Output the (x, y) coordinate of the center of the cell containing the given text.  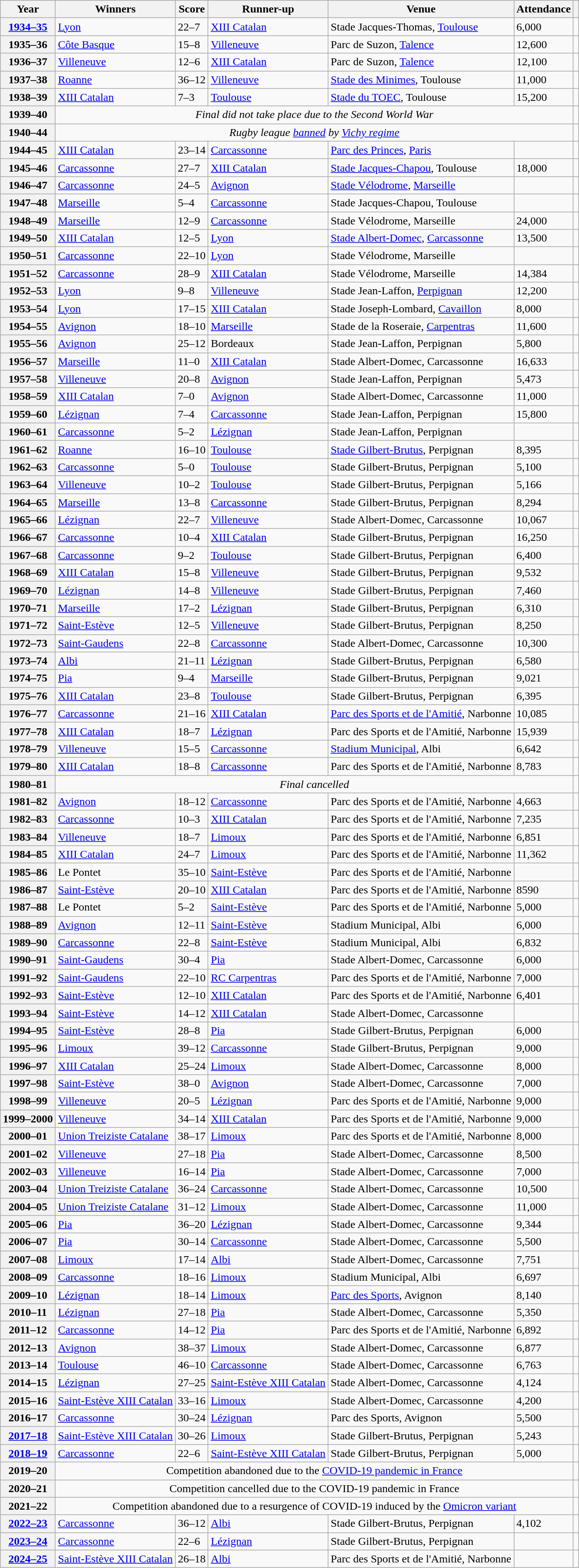
1974–75 (28, 678)
18–16 (192, 1277)
1950–51 (28, 256)
1963–64 (28, 484)
10,085 (543, 713)
1998–99 (28, 1101)
18–12 (192, 802)
1994–95 (28, 1030)
20–8 (192, 379)
2012–13 (28, 1348)
2014–15 (28, 1383)
1954–55 (28, 326)
8,294 (543, 502)
Competition cancelled due to the COVID-19 pandemic in France (315, 1488)
2005–06 (28, 1224)
17–2 (192, 608)
Competition abandoned due to a resurgence of COVID-19 induced by the Omicron variant (315, 1506)
23–8 (192, 696)
11,362 (543, 855)
2000–01 (28, 1136)
1975–76 (28, 696)
6,400 (543, 555)
9–2 (192, 555)
2020–21 (28, 1488)
1947–48 (28, 203)
1989–90 (28, 942)
1980–81 (28, 784)
2007–08 (28, 1259)
Stade de la Roseraie, Carpentras (421, 326)
Bordeaux (268, 344)
1960–61 (28, 432)
1973–74 (28, 661)
2003–04 (28, 1189)
1937–38 (28, 80)
1944–45 (28, 150)
Attendance (543, 9)
1961–62 (28, 449)
6,580 (543, 661)
1981–82 (28, 802)
1972–73 (28, 643)
17–14 (192, 1259)
17–15 (192, 309)
5,350 (543, 1312)
1993–94 (28, 1013)
1976–77 (28, 713)
23–14 (192, 150)
34–14 (192, 1119)
6,892 (543, 1330)
1977–78 (28, 731)
Stade Jacques-Thomas, Toulouse (421, 27)
9,532 (543, 573)
35–10 (192, 872)
Final cancelled (315, 784)
12–11 (192, 925)
Year (28, 9)
36–20 (192, 1224)
39–12 (192, 1048)
12–6 (192, 62)
27–7 (192, 167)
13–8 (192, 502)
8,395 (543, 449)
24,000 (543, 221)
8,250 (543, 626)
1953–54 (28, 309)
1957–58 (28, 379)
6,832 (543, 942)
30–14 (192, 1242)
14,384 (543, 273)
1999–2000 (28, 1119)
1990–91 (28, 960)
2018–19 (28, 1453)
1938–39 (28, 97)
5,100 (543, 467)
30–4 (192, 960)
1996–97 (28, 1066)
38–37 (192, 1348)
9,021 (543, 678)
Parc des Princes, Paris (421, 150)
4,663 (543, 802)
27–25 (192, 1383)
1949–50 (28, 238)
1959–60 (28, 414)
15–5 (192, 749)
1979–80 (28, 766)
2015–16 (28, 1401)
1951–52 (28, 273)
8,500 (543, 1154)
1978–79 (28, 749)
RC Carpentras (268, 978)
28–8 (192, 1030)
26–18 (192, 1559)
25–12 (192, 344)
Competition abandoned due to the COVID-19 pandemic in France (315, 1471)
2006–07 (28, 1242)
1988–89 (28, 925)
2011–12 (28, 1330)
18,000 (543, 167)
2023–24 (28, 1541)
1962–63 (28, 467)
46–10 (192, 1365)
6,642 (543, 749)
6,395 (543, 696)
10,500 (543, 1189)
8,140 (543, 1295)
7,751 (543, 1259)
7–3 (192, 97)
5–4 (192, 203)
30–26 (192, 1436)
18–10 (192, 326)
24–7 (192, 855)
Côte Basque (116, 44)
36–24 (192, 1189)
1965–66 (28, 520)
7,235 (543, 819)
1986–87 (28, 890)
12,200 (543, 291)
1946–47 (28, 185)
2013–14 (28, 1365)
2010–11 (28, 1312)
1969–70 (28, 590)
38–0 (192, 1084)
Stade du TOEC, Toulouse (421, 97)
1982–83 (28, 819)
1952–53 (28, 291)
2022–23 (28, 1524)
2004–05 (28, 1207)
1995–96 (28, 1048)
16,633 (543, 361)
7,460 (543, 590)
10–2 (192, 484)
Score (192, 9)
1945–46 (28, 167)
1956–57 (28, 361)
2009–10 (28, 1295)
28–9 (192, 273)
18–8 (192, 766)
21–11 (192, 661)
2002–03 (28, 1171)
8,783 (543, 766)
1970–71 (28, 608)
4,200 (543, 1401)
10–3 (192, 819)
2001–02 (28, 1154)
6,877 (543, 1348)
1997–98 (28, 1084)
12–9 (192, 221)
12,600 (543, 44)
Venue (421, 9)
16–10 (192, 449)
2017–18 (28, 1436)
1987–88 (28, 907)
7–4 (192, 414)
2016–17 (28, 1418)
10,067 (543, 520)
33–16 (192, 1401)
6,763 (543, 1365)
11,600 (543, 326)
1955–56 (28, 344)
Runner-up (268, 9)
1984–85 (28, 855)
15,939 (543, 731)
15,800 (543, 414)
1940–44 (28, 132)
9,344 (543, 1224)
12,100 (543, 62)
1935–36 (28, 44)
1936–37 (28, 62)
25–24 (192, 1066)
12–10 (192, 995)
2021–22 (28, 1506)
18–14 (192, 1295)
6,401 (543, 995)
Stade des Minimes, Toulouse (421, 80)
10–4 (192, 538)
13,500 (543, 238)
Rugby league banned by Vichy regime (315, 132)
5,800 (543, 344)
5,473 (543, 379)
14–8 (192, 590)
4,102 (543, 1524)
21–16 (192, 713)
9–4 (192, 678)
Winners (116, 9)
20–10 (192, 890)
2008–09 (28, 1277)
1985–86 (28, 872)
7–0 (192, 397)
1958–59 (28, 397)
1968–69 (28, 573)
8590 (543, 890)
5,166 (543, 484)
1991–92 (28, 978)
Stade Joseph-Lombard, Cavaillon (421, 309)
1934–35 (28, 27)
16–14 (192, 1171)
1948–49 (28, 221)
1939–40 (28, 115)
31–12 (192, 1207)
Final did not take place due to the Second World War (315, 115)
16,250 (543, 538)
5–0 (192, 467)
24–5 (192, 185)
9–8 (192, 291)
38–17 (192, 1136)
2024–25 (28, 1559)
1966–67 (28, 538)
30–24 (192, 1418)
2019–20 (28, 1471)
15,200 (543, 97)
11–0 (192, 361)
1967–68 (28, 555)
1964–65 (28, 502)
5,243 (543, 1436)
6,697 (543, 1277)
20–5 (192, 1101)
6,851 (543, 837)
10,300 (543, 643)
1983–84 (28, 837)
1992–93 (28, 995)
4,124 (543, 1383)
1971–72 (28, 626)
6,310 (543, 608)
